Scan for the cell matching the given text and deliver its (x, y) coordinate at center. 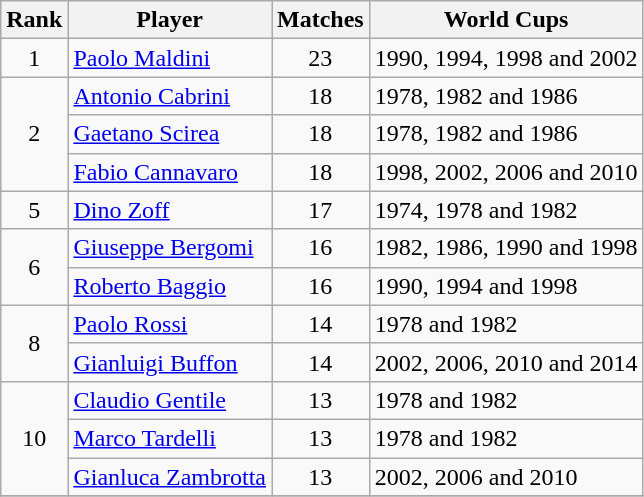
Gaetano Scirea (170, 134)
Paolo Rossi (170, 324)
2 (34, 134)
2002, 2006 and 2010 (506, 477)
6 (34, 267)
Roberto Baggio (170, 286)
1990, 1994, 1998 and 2002 (506, 58)
5 (34, 210)
Dino Zoff (170, 210)
Matches (321, 20)
Fabio Cannavaro (170, 172)
Marco Tardelli (170, 438)
1982, 1986, 1990 and 1998 (506, 248)
Gianluca Zambrotta (170, 477)
1974, 1978 and 1982 (506, 210)
1 (34, 58)
2002, 2006, 2010 and 2014 (506, 362)
1990, 1994 and 1998 (506, 286)
Giuseppe Bergomi (170, 248)
Gianluigi Buffon (170, 362)
Paolo Maldini (170, 58)
10 (34, 438)
Antonio Cabrini (170, 96)
Rank (34, 20)
1998, 2002, 2006 and 2010 (506, 172)
World Cups (506, 20)
23 (321, 58)
Claudio Gentile (170, 400)
8 (34, 343)
17 (321, 210)
Player (170, 20)
